Identify which cell holds the provided text, then report its (x, y) central coordinate. 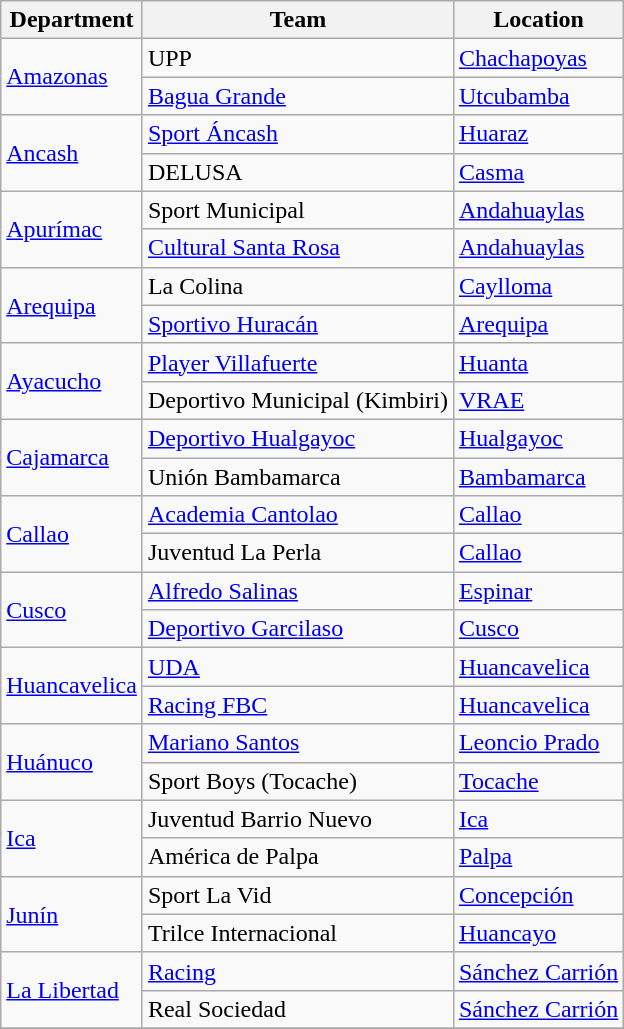
Department (72, 20)
Huancayo (538, 933)
Deportivo Garcilaso (298, 629)
Concepción (538, 895)
Sport Boys (Tocache) (298, 781)
VRAE (538, 400)
Casma (538, 172)
Palpa (538, 857)
Deportivo Hualgayoc (298, 438)
UPP (298, 58)
Alfredo Salinas (298, 591)
Junín (72, 914)
Sport Áncash (298, 134)
Unión Bambamarca (298, 477)
Chachapoyas (538, 58)
Tocache (538, 781)
Location (538, 20)
Ancash (72, 153)
Sport Municipal (298, 210)
Hualgayoc (538, 438)
DELUSA (298, 172)
Cajamarca (72, 457)
Sport La Vid (298, 895)
Huanta (538, 362)
Bambamarca (538, 477)
Ayacucho (72, 381)
Huaraz (538, 134)
Player Villafuerte (298, 362)
La Libertad (72, 990)
Sportivo Huracán (298, 324)
Leoncio Prado (538, 743)
América de Palpa (298, 857)
UDA (298, 667)
Juventud Barrio Nuevo (298, 819)
Espinar (538, 591)
Caylloma (538, 286)
Apurímac (72, 229)
Racing FBC (298, 705)
La Colina (298, 286)
Bagua Grande (298, 96)
Deportivo Municipal (Kimbiri) (298, 400)
Racing (298, 971)
Amazonas (72, 77)
Trilce Internacional (298, 933)
Academia Cantolao (298, 515)
Mariano Santos (298, 743)
Utcubamba (538, 96)
Juventud La Perla (298, 553)
Huánuco (72, 762)
Team (298, 20)
Real Sociedad (298, 1009)
Cultural Santa Rosa (298, 248)
